Determine the [x, y] coordinate at the center of the cell enclosing the given text.  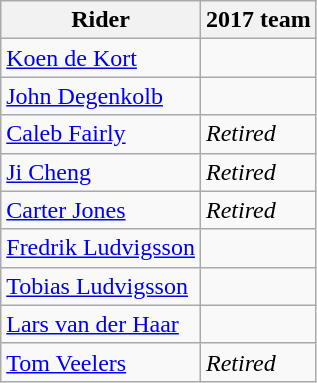
Caleb Fairly [101, 134]
Carter Jones [101, 210]
John Degenkolb [101, 96]
Lars van der Haar [101, 324]
Tom Veelers [101, 362]
Tobias Ludvigsson [101, 286]
2017 team [258, 20]
Fredrik Ludvigsson [101, 248]
Ji Cheng [101, 172]
Koen de Kort [101, 58]
Rider [101, 20]
